Return the [x, y] coordinate for the center point of the cell that contains the specified text.  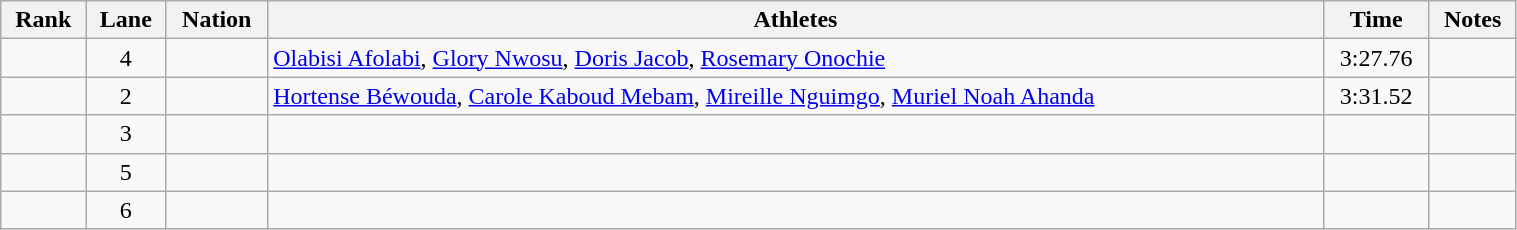
Notes [1472, 20]
5 [126, 172]
3 [126, 134]
Time [1376, 20]
3:27.76 [1376, 58]
Lane [126, 20]
Nation [217, 20]
Olabisi Afolabi, Glory Nwosu, Doris Jacob, Rosemary Onochie [796, 58]
3:31.52 [1376, 96]
Athletes [796, 20]
4 [126, 58]
Rank [44, 20]
6 [126, 210]
2 [126, 96]
Hortense Béwouda, Carole Kaboud Mebam, Mireille Nguimgo, Muriel Noah Ahanda [796, 96]
